Extract the (x, y) coordinate from the center of the cell holding the provided text.  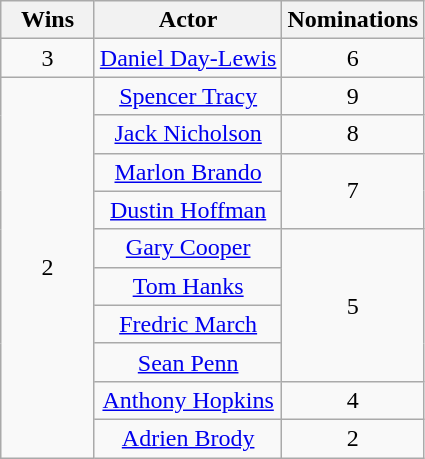
Nominations (353, 20)
Anthony Hopkins (188, 400)
Gary Cooper (188, 248)
5 (353, 305)
6 (353, 58)
Daniel Day-Lewis (188, 58)
Actor (188, 20)
Marlon Brando (188, 172)
Jack Nicholson (188, 134)
Spencer Tracy (188, 96)
Dustin Hoffman (188, 210)
Sean Penn (188, 362)
3 (48, 58)
9 (353, 96)
8 (353, 134)
Tom Hanks (188, 286)
Adrien Brody (188, 438)
7 (353, 191)
Fredric March (188, 324)
4 (353, 400)
Wins (48, 20)
